Identify which cell holds the provided text, then report its (X, Y) central coordinate. 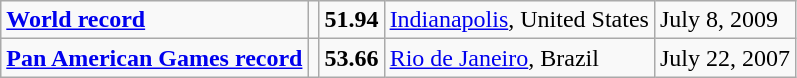
Rio de Janeiro, Brazil (519, 58)
53.66 (352, 58)
World record (154, 20)
July 22, 2007 (724, 58)
51.94 (352, 20)
July 8, 2009 (724, 20)
Pan American Games record (154, 58)
Indianapolis, United States (519, 20)
